Provide the [x, y] coordinate of the cell's center where the given text is located.  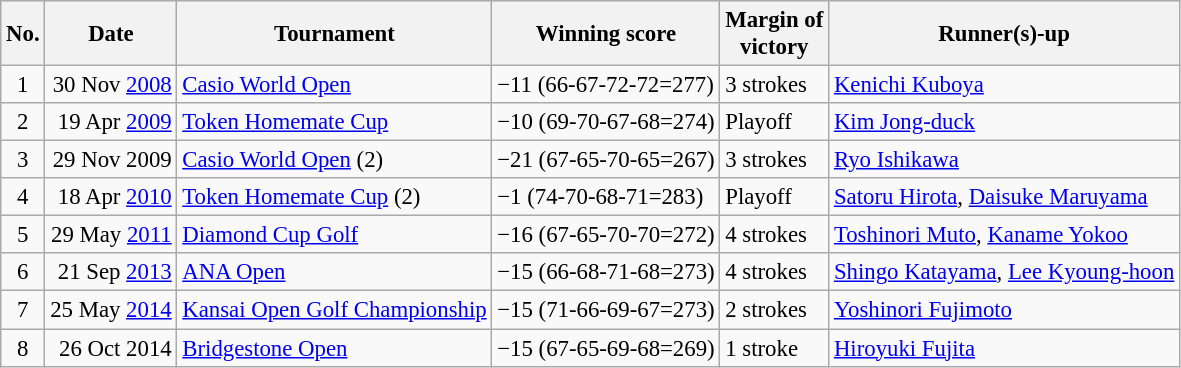
Date [111, 34]
−10 (69-70-67-68=274) [606, 122]
−1 (74-70-68-71=283) [606, 197]
1 stroke [774, 348]
Winning score [606, 34]
6 [23, 273]
30 Nov 2008 [111, 85]
−15 (67-65-69-68=269) [606, 348]
3 [23, 160]
Satoru Hirota, Daisuke Maruyama [1004, 197]
29 Nov 2009 [111, 160]
19 Apr 2009 [111, 122]
Token Homemate Cup (2) [334, 197]
2 strokes [774, 310]
Margin ofvictory [774, 34]
21 Sep 2013 [111, 273]
Casio World Open [334, 85]
Bridgestone Open [334, 348]
Shingo Katayama, Lee Kyoung-hoon [1004, 273]
Diamond Cup Golf [334, 235]
Toshinori Muto, Kaname Yokoo [1004, 235]
ANA Open [334, 273]
−11 (66-67-72-72=277) [606, 85]
−16 (67-65-70-70=272) [606, 235]
2 [23, 122]
25 May 2014 [111, 310]
18 Apr 2010 [111, 197]
1 [23, 85]
−15 (66-68-71-68=273) [606, 273]
8 [23, 348]
7 [23, 310]
26 Oct 2014 [111, 348]
−21 (67-65-70-65=267) [606, 160]
Hiroyuki Fujita [1004, 348]
No. [23, 34]
Casio World Open (2) [334, 160]
−15 (71-66-69-67=273) [606, 310]
Runner(s)-up [1004, 34]
Ryo Ishikawa [1004, 160]
29 May 2011 [111, 235]
Kansai Open Golf Championship [334, 310]
Yoshinori Fujimoto [1004, 310]
Token Homemate Cup [334, 122]
Tournament [334, 34]
Kenichi Kuboya [1004, 85]
4 [23, 197]
Kim Jong-duck [1004, 122]
5 [23, 235]
